Return [x, y] of the center of cell containing provided text 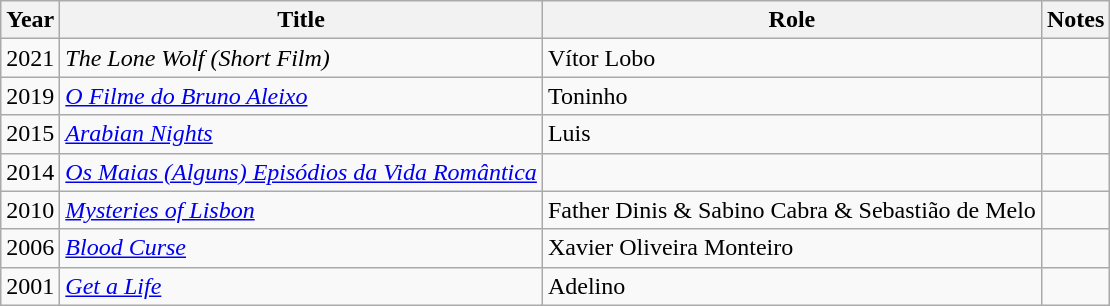
Adelino [792, 286]
Title [302, 20]
2015 [30, 134]
Mysteries of Lisbon [302, 210]
Year [30, 20]
Os Maias (Alguns) Episódios da Vida Romântica [302, 172]
2019 [30, 96]
2014 [30, 172]
2010 [30, 210]
Toninho [792, 96]
2006 [30, 248]
Father Dinis & Sabino Cabra & Sebastião de Melo [792, 210]
Arabian Nights [302, 134]
Notes [1075, 20]
2021 [30, 58]
O Filme do Bruno Aleixo [302, 96]
Luis [792, 134]
Blood Curse [302, 248]
Get a Life [302, 286]
Vítor Lobo [792, 58]
2001 [30, 286]
Role [792, 20]
The Lone Wolf (Short Film) [302, 58]
Xavier Oliveira Monteiro [792, 248]
